Pinpoint the cell where the given text exists, returning its (X, Y) midpoint coordinate. 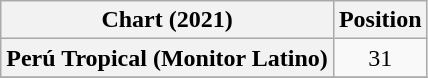
31 (380, 58)
Chart (2021) (168, 20)
Position (380, 20)
Perú Tropical (Monitor Latino) (168, 58)
